Determine the [x, y] coordinate at the center of the cell enclosing the given text.  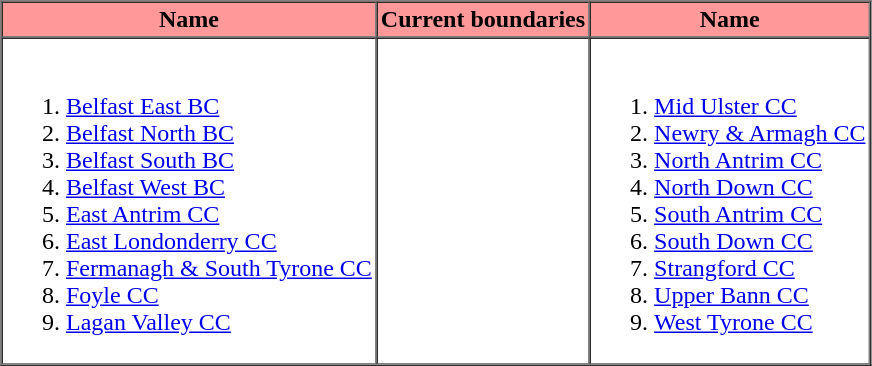
Belfast East BCBelfast North BCBelfast South BCBelfast West BCEast Antrim CCEast Londonderry CCFermanagh & South Tyrone CCFoyle CCLagan Valley CC [190, 202]
Mid Ulster CC Newry & Armagh CC North Antrim CC North Down CC South Antrim CC South Down CC Strangford CC Upper Bann CC West Tyrone CC [730, 202]
Current boundaries [482, 20]
